Return (x, y) of the center of cell containing provided text 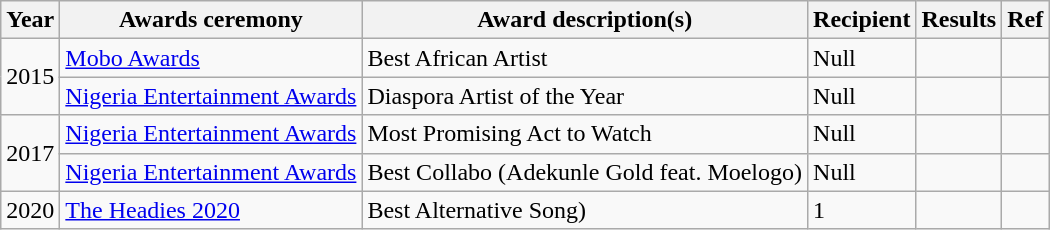
Best Alternative Song) (585, 210)
2017 (30, 153)
Diaspora Artist of the Year (585, 96)
2020 (30, 210)
Mobo Awards (211, 58)
Year (30, 20)
Recipient (862, 20)
2015 (30, 77)
The Headies 2020 (211, 210)
Award description(s) (585, 20)
Best African Artist (585, 58)
Best Collabo (Adekunle Gold feat. Moelogo) (585, 172)
Ref (1026, 20)
Awards ceremony (211, 20)
Most Promising Act to Watch (585, 134)
Results (959, 20)
1 (862, 210)
